Pinpoint the cell where the given text exists, returning its [x, y] midpoint coordinate. 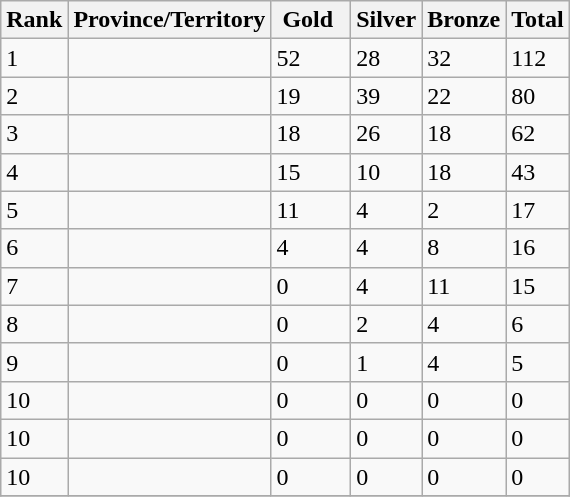
17 [538, 210]
62 [538, 134]
112 [538, 58]
16 [538, 248]
52 [311, 58]
43 [538, 172]
19 [311, 96]
22 [464, 96]
80 [538, 96]
Rank [34, 20]
39 [386, 96]
28 [386, 58]
Gold [311, 20]
3 [34, 134]
7 [34, 286]
32 [464, 58]
Total [538, 20]
Silver [386, 20]
9 [34, 362]
26 [386, 134]
Bronze [464, 20]
Province/Territory [170, 20]
